Extract the [x, y] coordinate from the center of the cell holding the provided text.  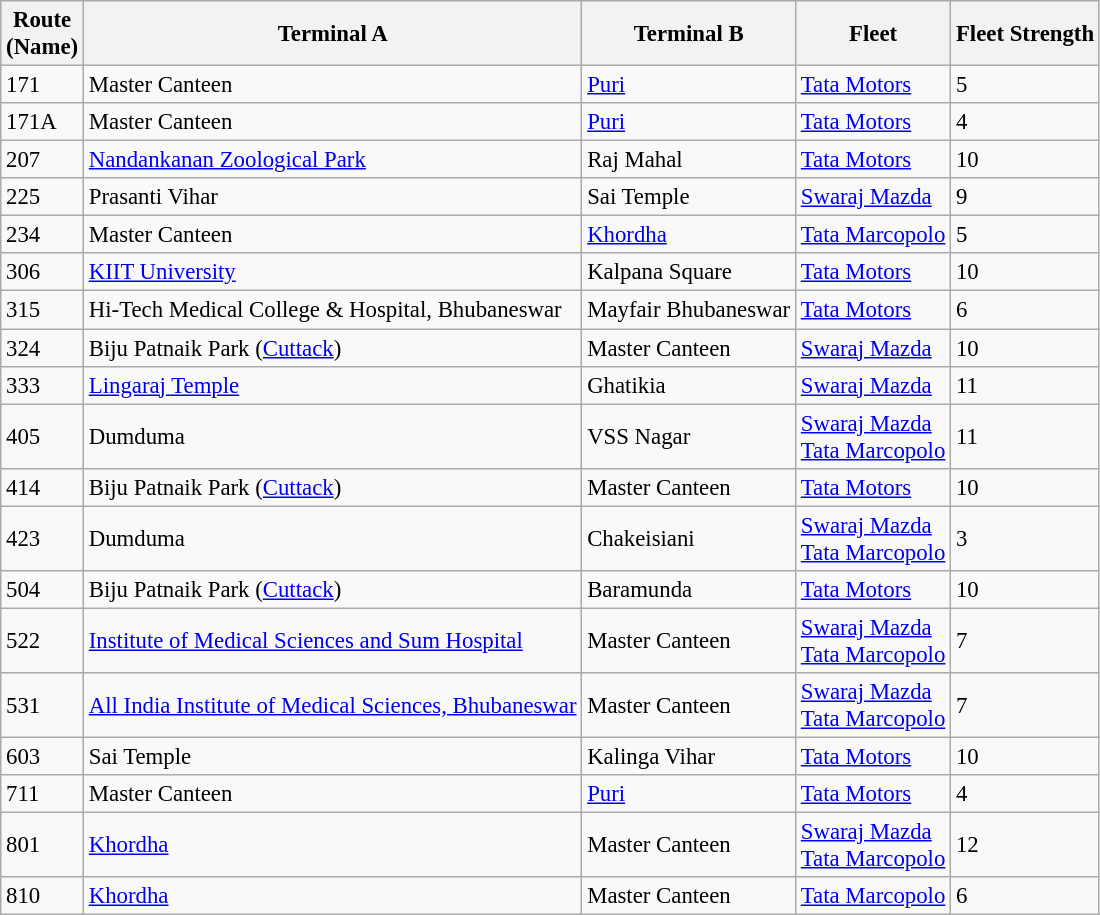
504 [42, 590]
Kalpana Square [689, 273]
Institute of Medical Sciences and Sum Hospital [332, 640]
801 [42, 846]
810 [42, 896]
Chakeisiani [689, 538]
324 [42, 348]
Baramunda [689, 590]
711 [42, 794]
315 [42, 310]
423 [42, 538]
171 [42, 85]
171A [42, 122]
522 [42, 640]
Ghatikia [689, 385]
234 [42, 235]
603 [42, 756]
531 [42, 706]
Mayfair Bhubaneswar [689, 310]
Nandankanan Zoological Park [332, 160]
Terminal B [689, 34]
333 [42, 385]
225 [42, 197]
Route(Name) [42, 34]
405 [42, 436]
Prasanti Vihar [332, 197]
Terminal A [332, 34]
All India Institute of Medical Sciences, Bhubaneswar [332, 706]
Fleet [872, 34]
12 [1026, 846]
3 [1026, 538]
Lingaraj Temple [332, 385]
Hi-Tech Medical College & Hospital, Bhubaneswar [332, 310]
KIIT University [332, 273]
306 [42, 273]
414 [42, 487]
VSS Nagar [689, 436]
207 [42, 160]
9 [1026, 197]
Raj Mahal [689, 160]
Fleet Strength [1026, 34]
Kalinga Vihar [689, 756]
